Extract the (x, y) coordinate from the center of the cell holding the provided text.  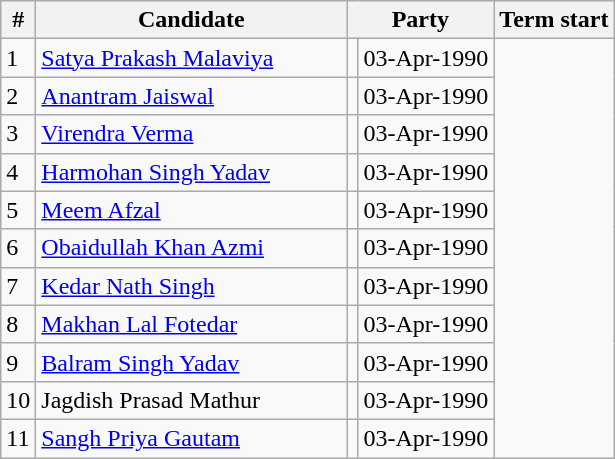
Candidate (192, 20)
Makhan Lal Fotedar (192, 324)
Balram Singh Yadav (192, 362)
Sangh Priya Gautam (192, 438)
Jagdish Prasad Mathur (192, 400)
9 (18, 362)
Anantram Jaiswal (192, 96)
1 (18, 58)
6 (18, 248)
3 (18, 134)
Virendra Verma (192, 134)
8 (18, 324)
Party (420, 20)
Meem Afzal (192, 210)
Term start (554, 20)
Satya Prakash Malaviya (192, 58)
5 (18, 210)
# (18, 20)
Kedar Nath Singh (192, 286)
2 (18, 96)
7 (18, 286)
Harmohan Singh Yadav (192, 172)
11 (18, 438)
Obaidullah Khan Azmi (192, 248)
10 (18, 400)
4 (18, 172)
